Extract the [x, y] coordinate from the center of the cell holding the provided text.  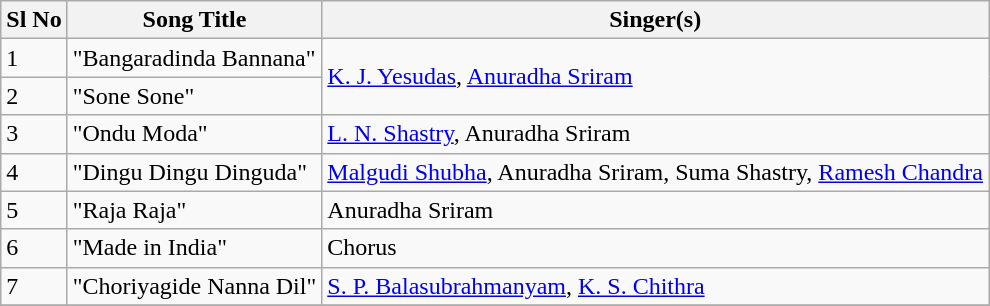
2 [34, 96]
"Raja Raja" [194, 210]
K. J. Yesudas, Anuradha Sriram [656, 77]
Sl No [34, 20]
Malgudi Shubha, Anuradha Sriram, Suma Shastry, Ramesh Chandra [656, 172]
"Ondu Moda" [194, 134]
L. N. Shastry, Anuradha Sriram [656, 134]
1 [34, 58]
Song Title [194, 20]
"Dingu Dingu Dinguda" [194, 172]
S. P. Balasubrahmanyam, K. S. Chithra [656, 286]
4 [34, 172]
"Bangaradinda Bannana" [194, 58]
7 [34, 286]
"Sone Sone" [194, 96]
Chorus [656, 248]
Singer(s) [656, 20]
6 [34, 248]
Anuradha Sriram [656, 210]
"Made in India" [194, 248]
3 [34, 134]
5 [34, 210]
"Choriyagide Nanna Dil" [194, 286]
